Identify which cell holds the provided text, then report its (x, y) central coordinate. 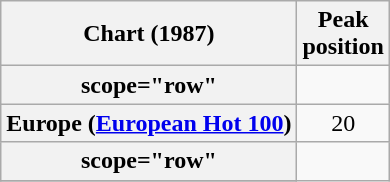
Peakposition (343, 34)
20 (343, 123)
Chart (1987) (149, 34)
Europe (European Hot 100) (149, 123)
